From the cell containing the given text, extract its center point as (X, Y) coordinate. 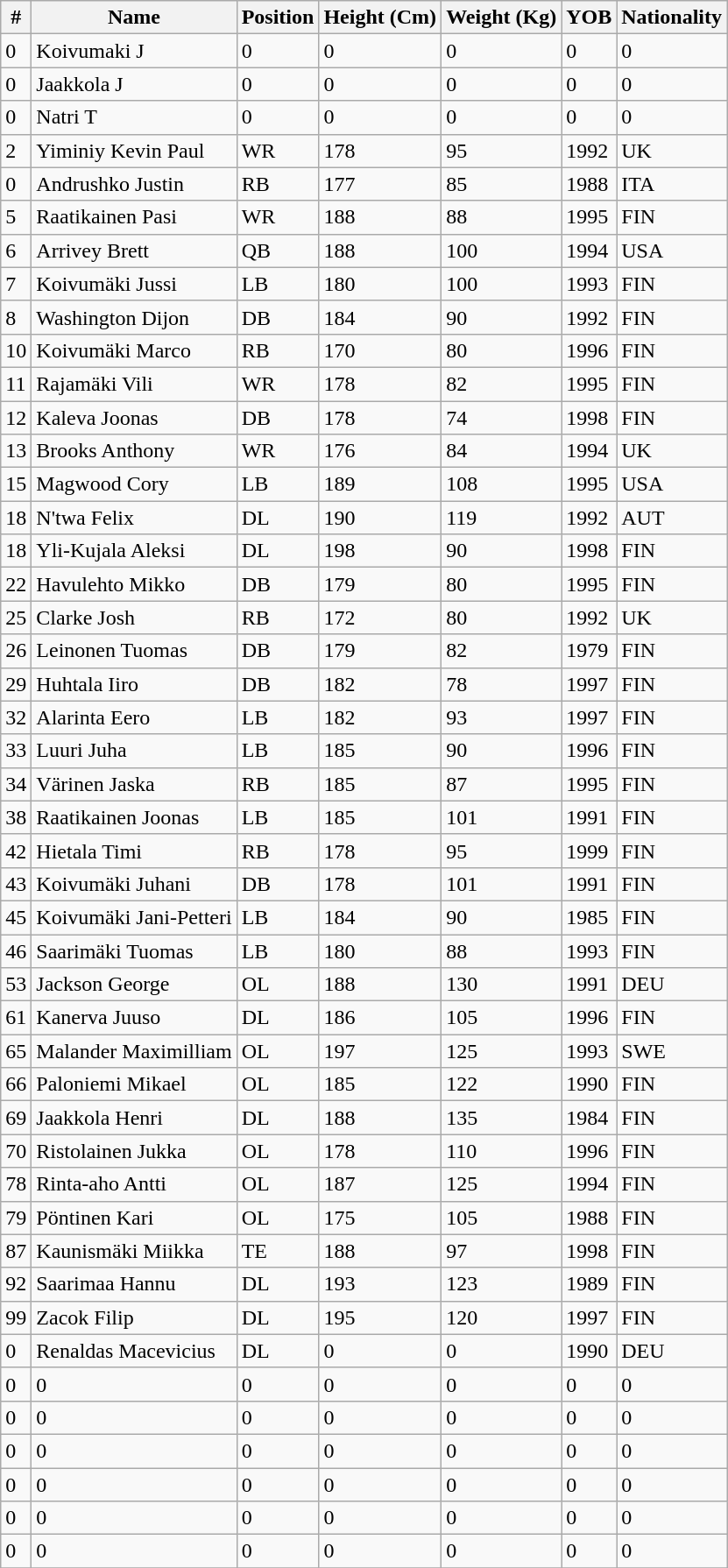
93 (501, 717)
YOB (589, 18)
45 (16, 917)
Raatikainen Joonas (134, 817)
10 (16, 350)
12 (16, 418)
69 (16, 1118)
Jackson George (134, 985)
Kanerva Juuso (134, 1018)
Jaakkola J (134, 84)
120 (501, 1317)
TE (278, 1251)
Kaleva Joonas (134, 418)
1979 (589, 651)
190 (380, 518)
Huhtala Iiro (134, 684)
65 (16, 1051)
26 (16, 651)
Hietala Timi (134, 851)
Pöntinen Kari (134, 1218)
176 (380, 451)
Height (Cm) (380, 18)
1999 (589, 851)
Saarimäki Tuomas (134, 950)
92 (16, 1284)
Jaakkola Henri (134, 1118)
15 (16, 484)
122 (501, 1084)
Andrushko Justin (134, 184)
123 (501, 1284)
13 (16, 451)
QB (278, 251)
Koivumäki Jussi (134, 284)
198 (380, 551)
22 (16, 584)
Rajamäki Vili (134, 384)
119 (501, 518)
66 (16, 1084)
Koivumäki Marco (134, 350)
Paloniemi Mikael (134, 1084)
SWE (672, 1051)
38 (16, 817)
170 (380, 350)
Zacok Filip (134, 1317)
Saarimaa Hannu (134, 1284)
74 (501, 418)
32 (16, 717)
99 (16, 1317)
193 (380, 1284)
Koivumaki J (134, 51)
42 (16, 851)
Name (134, 18)
108 (501, 484)
Natri T (134, 117)
70 (16, 1151)
8 (16, 317)
186 (380, 1018)
# (16, 18)
Magwood Cory (134, 484)
46 (16, 950)
175 (380, 1218)
Havulehto Mikko (134, 584)
Koivumäki Jani-Petteri (134, 917)
Koivumäki Juhani (134, 884)
Rinta-aho Antti (134, 1184)
197 (380, 1051)
29 (16, 684)
53 (16, 985)
34 (16, 784)
97 (501, 1251)
135 (501, 1118)
Brooks Anthony (134, 451)
7 (16, 284)
11 (16, 384)
43 (16, 884)
5 (16, 217)
177 (380, 184)
130 (501, 985)
85 (501, 184)
Luuri Juha (134, 751)
25 (16, 618)
Värinen Jaska (134, 784)
Malander Maximilliam (134, 1051)
ITA (672, 184)
Nationality (672, 18)
33 (16, 751)
1984 (589, 1118)
84 (501, 451)
Raatikainen Pasi (134, 217)
187 (380, 1184)
6 (16, 251)
Renaldas Macevicius (134, 1351)
1989 (589, 1284)
Washington Dijon (134, 317)
Yiminiy Kevin Paul (134, 151)
172 (380, 618)
110 (501, 1151)
79 (16, 1218)
N'twa Felix (134, 518)
Alarinta Eero (134, 717)
Leinonen Tuomas (134, 651)
Arrivey Brett (134, 251)
Position (278, 18)
Clarke Josh (134, 618)
Yli-Kujala Aleksi (134, 551)
AUT (672, 518)
Weight (Kg) (501, 18)
Kaunismäki Miikka (134, 1251)
1985 (589, 917)
2 (16, 151)
Ristolainen Jukka (134, 1151)
61 (16, 1018)
189 (380, 484)
195 (380, 1317)
